Extract the [X, Y] coordinate from the center of the cell holding the provided text.  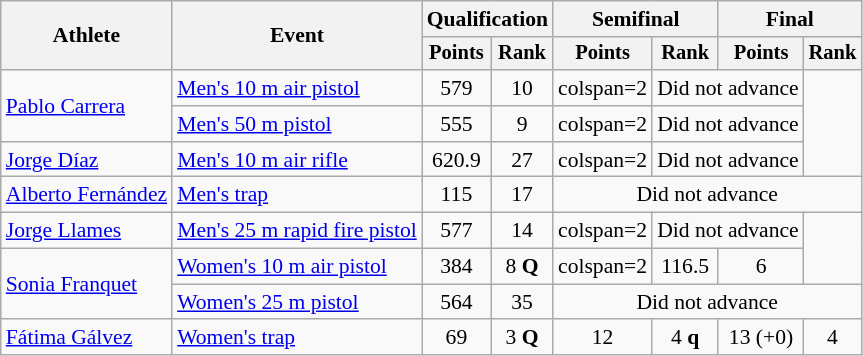
577 [456, 231]
3 Q [522, 338]
8 Q [522, 267]
17 [522, 195]
Semifinal [636, 19]
Athlete [86, 36]
Men's 10 m air pistol [297, 88]
Jorge Díaz [86, 160]
Fátima Gálvez [86, 338]
Men's 50 m pistol [297, 124]
69 [456, 338]
Women's trap [297, 338]
10 [522, 88]
Jorge Llames [86, 231]
555 [456, 124]
Men's 10 m air rifle [297, 160]
115 [456, 195]
14 [522, 231]
Qualification [488, 19]
4 [833, 338]
564 [456, 302]
579 [456, 88]
4 q [685, 338]
384 [456, 267]
13 (+0) [760, 338]
Women's 25 m pistol [297, 302]
Alberto Fernández [86, 195]
6 [760, 267]
12 [602, 338]
Women's 10 m air pistol [297, 267]
35 [522, 302]
Men's trap [297, 195]
9 [522, 124]
27 [522, 160]
620.9 [456, 160]
Sonia Franquet [86, 284]
Pablo Carrera [86, 106]
Men's 25 m rapid fire pistol [297, 231]
116.5 [685, 267]
Event [297, 36]
Final [790, 19]
